Output the [x, y] coordinate of the center of the cell containing the given text.  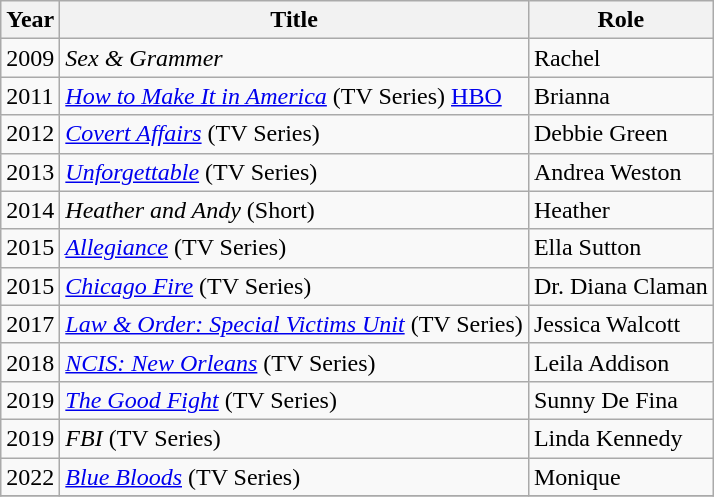
2011 [30, 96]
NCIS: New Orleans (TV Series) [294, 362]
Andrea Weston [620, 172]
Heather [620, 210]
How to Make It in America (TV Series) HBO [294, 96]
FBI (TV Series) [294, 438]
Allegiance (TV Series) [294, 248]
2018 [30, 362]
Rachel [620, 58]
Sex & Grammer [294, 58]
2012 [30, 134]
Debbie Green [620, 134]
2009 [30, 58]
Monique [620, 477]
Sunny De Fina [620, 400]
Linda Kennedy [620, 438]
Chicago Fire (TV Series) [294, 286]
Jessica Walcott [620, 324]
2014 [30, 210]
The Good Fight (TV Series) [294, 400]
Year [30, 20]
Brianna [620, 96]
Ella Sutton [620, 248]
Dr. Diana Claman [620, 286]
2013 [30, 172]
2022 [30, 477]
Blue Bloods (TV Series) [294, 477]
Role [620, 20]
Unforgettable (TV Series) [294, 172]
Heather and Andy (Short) [294, 210]
2017 [30, 324]
Leila Addison [620, 362]
Covert Affairs (TV Series) [294, 134]
Title [294, 20]
Law & Order: Special Victims Unit (TV Series) [294, 324]
